Find where the given text appears and provide that cell's center as (x, y) coordinate. 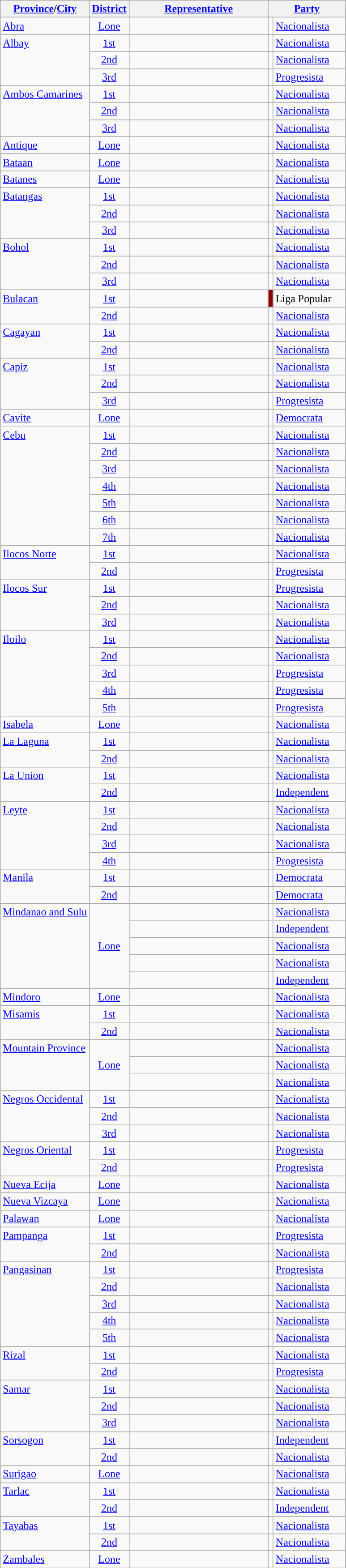
Batanes (45, 179)
La Union (45, 784)
Palawan (45, 1218)
Party (307, 9)
Mindanao and Sulu (45, 946)
Liga Popular (309, 299)
Abra (45, 26)
Leyte (45, 835)
Antique (45, 145)
6th (109, 520)
Manila (45, 886)
Bulacan (45, 307)
Sorsogon (45, 1448)
Bohol (45, 265)
Province/City (45, 9)
Albay (45, 60)
Ambos Camarines (45, 111)
Isabela (45, 724)
Negros Occidental (45, 1116)
Zambales (45, 1559)
Batangas (45, 213)
Representative (199, 9)
Tayabas (45, 1534)
Iloilo (45, 673)
7th (109, 537)
Cavite (45, 418)
Nueva Vizcaya (45, 1201)
Ilocos Sur (45, 605)
Pangasinan (45, 1303)
Capiz (45, 384)
Surigao (45, 1474)
Cagayan (45, 341)
Tarlac (45, 1500)
Pampanga (45, 1244)
Mountain Province (45, 1065)
Mindoro (45, 997)
Negros Oriental (45, 1159)
District (109, 9)
La Laguna (45, 750)
Cebu (45, 486)
Misamis (45, 1022)
Samar (45, 1406)
Bataan (45, 162)
Ilocos Norte (45, 563)
Rizal (45, 1363)
Nueva Ecija (45, 1184)
